Scan for the cell matching the given text and deliver its (X, Y) coordinate at center. 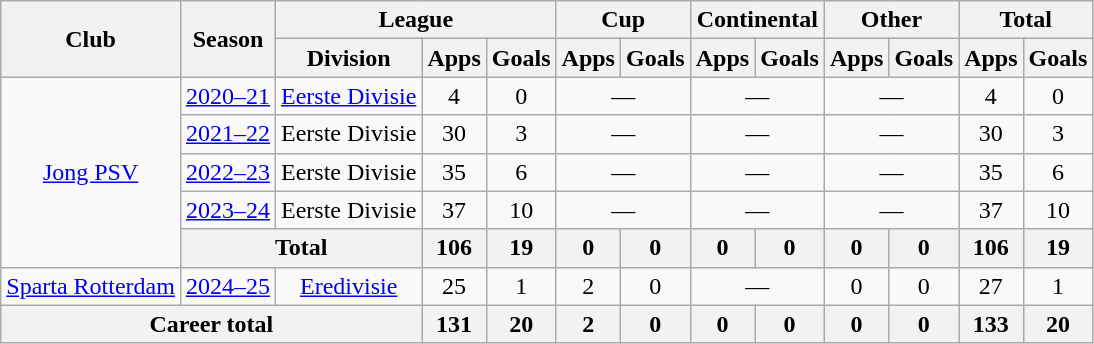
Continental (757, 20)
131 (454, 324)
Club (91, 39)
Eredivisie (349, 286)
2022–23 (228, 172)
Season (228, 39)
25 (454, 286)
Division (349, 58)
League (416, 20)
Other (891, 20)
133 (991, 324)
2023–24 (228, 210)
27 (991, 286)
Career total (212, 324)
2021–22 (228, 134)
2024–25 (228, 286)
Cup (623, 20)
2020–21 (228, 96)
Sparta Rotterdam (91, 286)
Jong PSV (91, 172)
